Locate the cell with the specified text and output its (X, Y) center coordinate. 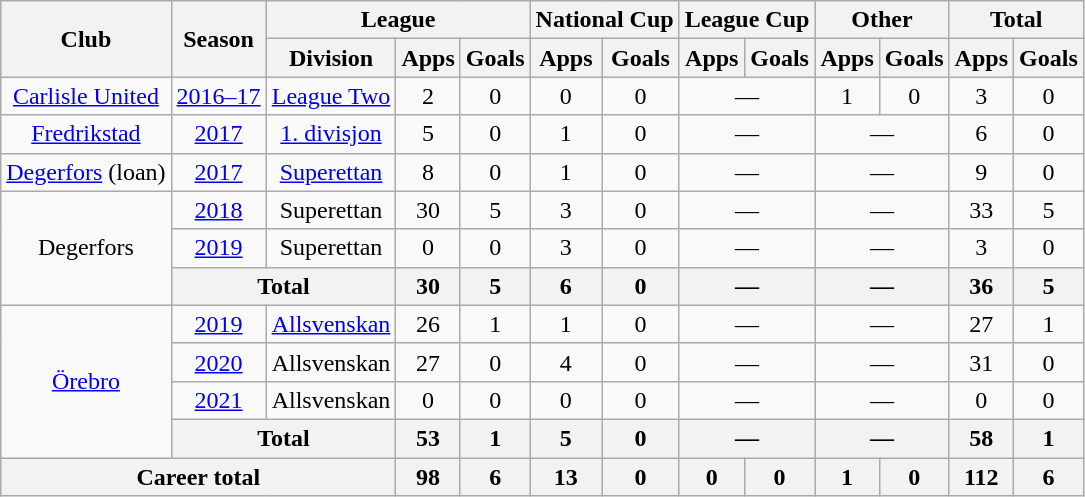
League Two (331, 96)
2 (428, 96)
Fredrikstad (86, 134)
Club (86, 39)
2020 (218, 362)
Degerfors (loan) (86, 172)
33 (981, 210)
31 (981, 362)
112 (981, 477)
9 (981, 172)
National Cup (604, 20)
Carlisle United (86, 96)
58 (981, 438)
Season (218, 39)
4 (566, 362)
13 (566, 477)
98 (428, 477)
1. divisjon (331, 134)
League Cup (747, 20)
2018 (218, 210)
36 (981, 286)
League (398, 20)
Career total (198, 477)
53 (428, 438)
8 (428, 172)
Other (882, 20)
2021 (218, 400)
Degerfors (86, 248)
26 (428, 324)
Division (331, 58)
2016–17 (218, 96)
Örebro (86, 381)
